Extract the (X, Y) coordinate from the center of the cell holding the provided text.  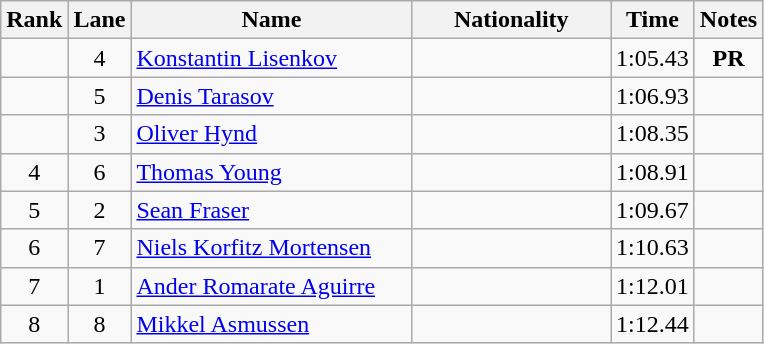
Name (272, 20)
2 (100, 210)
1:05.43 (653, 58)
Lane (100, 20)
1:10.63 (653, 248)
Oliver Hynd (272, 134)
1:09.67 (653, 210)
Konstantin Lisenkov (272, 58)
1:08.35 (653, 134)
1 (100, 286)
Time (653, 20)
Ander Romarate Aguirre (272, 286)
3 (100, 134)
1:06.93 (653, 96)
Rank (34, 20)
Denis Tarasov (272, 96)
Sean Fraser (272, 210)
Mikkel Asmussen (272, 324)
1:12.01 (653, 286)
Niels Korfitz Mortensen (272, 248)
Notes (728, 20)
Nationality (512, 20)
PR (728, 58)
1:12.44 (653, 324)
1:08.91 (653, 172)
Thomas Young (272, 172)
